For the text-containing cell, return its midpoint in [x, y] coordinate format. 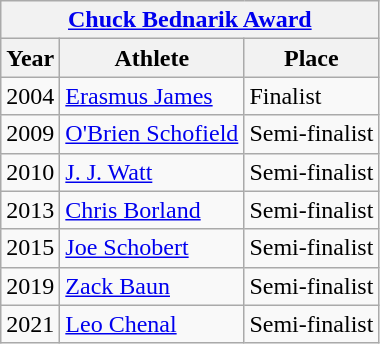
2010 [30, 172]
Joe Schobert [152, 248]
2015 [30, 248]
Finalist [312, 96]
Place [312, 58]
Erasmus James [152, 96]
2009 [30, 134]
O'Brien Schofield [152, 134]
Athlete [152, 58]
Chuck Bednarik Award [190, 20]
Year [30, 58]
2021 [30, 324]
Zack Baun [152, 286]
Leo Chenal [152, 324]
2004 [30, 96]
2013 [30, 210]
J. J. Watt [152, 172]
2019 [30, 286]
Chris Borland [152, 210]
